Determine the (x, y) coordinate at the center of the cell enclosing the given text.  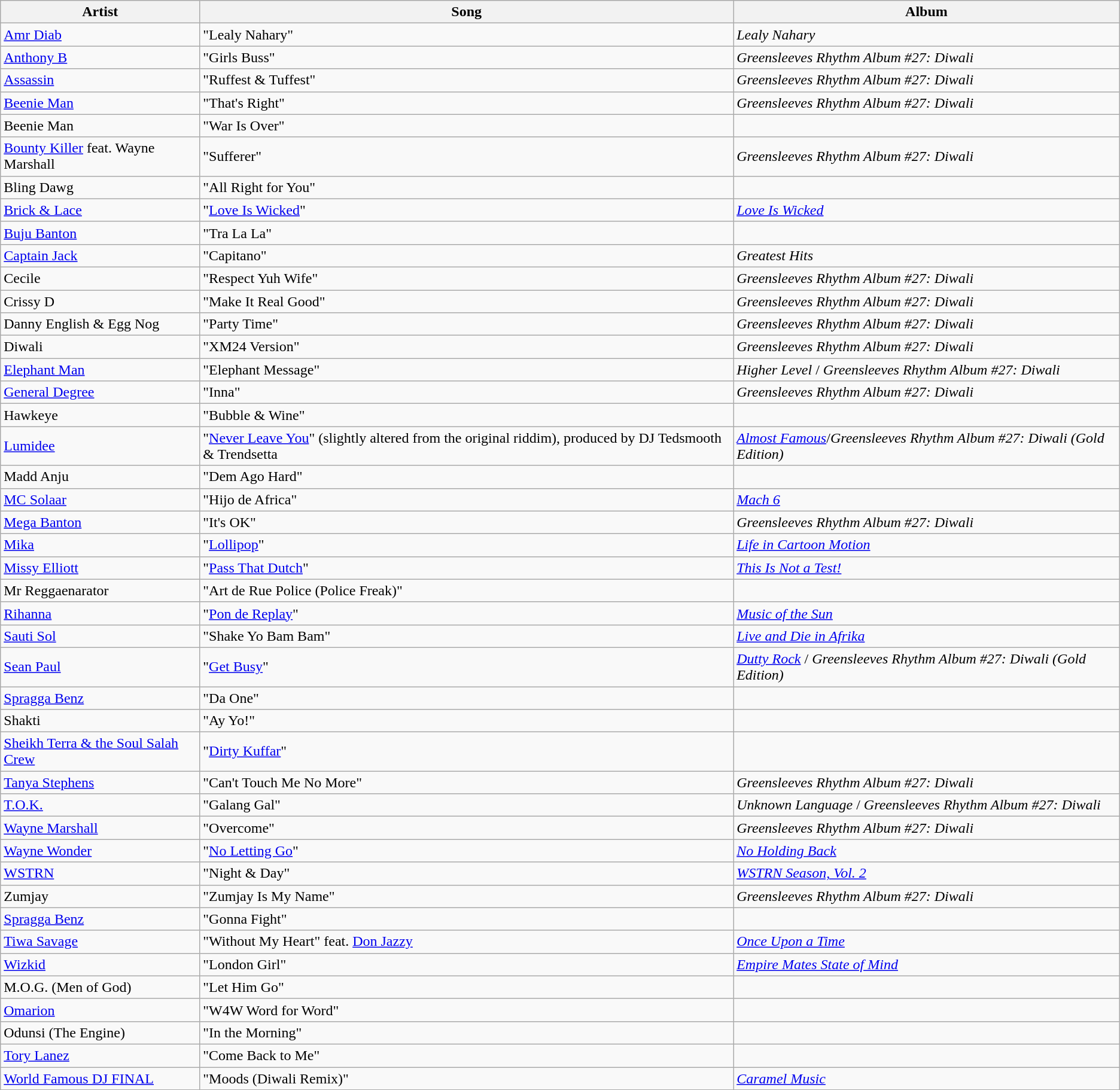
Music of the Sun (927, 613)
Lumidee (101, 446)
"Dem Ago Hard" (467, 477)
"Overcome" (467, 828)
World Famous DJ FINAL (101, 1079)
Sauti Sol (101, 636)
Almost Famous/Greensleeves Rhythm Album #27: Diwali (Gold Edition) (927, 446)
Empire Mates State of Mind (927, 964)
"Never Leave You" (slightly altered from the original riddim), produced by DJ Tedsmooth & Trendsetta (467, 446)
Life in Cartoon Motion (927, 545)
Lealy Nahary (927, 35)
Mach 6 (927, 500)
Odunsi (The Engine) (101, 1033)
"Elephant Message" (467, 370)
"Girls Buss" (467, 57)
Hawkeye (101, 415)
Sean Paul (101, 666)
T.O.K. (101, 805)
"It's OK" (467, 522)
MC Solaar (101, 500)
"Can't Touch Me No More" (467, 783)
"Lollipop" (467, 545)
Caramel Music (927, 1079)
"Without My Heart" feat. Don Jazzy (467, 942)
"Lealy Nahary" (467, 35)
"Come Back to Me" (467, 1055)
"Respect Yuh Wife" (467, 278)
"Love Is Wicked" (467, 210)
Captain Jack (101, 255)
Once Upon a Time (927, 942)
Unknown Language / Greensleeves Rhythm Album #27: Diwali (927, 805)
"Inna" (467, 392)
"Capitano" (467, 255)
"Make It Real Good" (467, 301)
"Ruffest & Tuffest" (467, 80)
M.O.G. (Men of God) (101, 987)
"Hijo de Africa" (467, 500)
"W4W Word for Word" (467, 1010)
"Gonna Fight" (467, 919)
Higher Level / Greensleeves Rhythm Album #27: Diwali (927, 370)
Song (467, 12)
WSTRN (101, 873)
"XM24 Version" (467, 347)
Assassin (101, 80)
Tiwa Savage (101, 942)
"Moods (Diwali Remix)" (467, 1079)
"Da One" (467, 698)
Greatest Hits (927, 255)
"Party Time" (467, 324)
"Pass That Dutch" (467, 568)
"Bubble & Wine" (467, 415)
Sheikh Terra & the Soul Salah Crew (101, 751)
"Night & Day" (467, 873)
Love Is Wicked (927, 210)
Wizkid (101, 964)
"London Girl" (467, 964)
Wayne Wonder (101, 851)
Dutty Rock / Greensleeves Rhythm Album #27: Diwali (Gold Edition) (927, 666)
Shakti (101, 721)
"Get Busy" (467, 666)
This Is Not a Test! (927, 568)
Crissy D (101, 301)
"Galang Gal" (467, 805)
Wayne Marshall (101, 828)
Madd Anju (101, 477)
Elephant Man (101, 370)
"War Is Over" (467, 126)
Artist (101, 12)
"Art de Rue Police (Police Freak)" (467, 590)
"Tra La La" (467, 233)
Live and Die in Afrika (927, 636)
Missy Elliott (101, 568)
Buju Banton (101, 233)
Zumjay (101, 896)
"Dirty Kuffar" (467, 751)
Amr Diab (101, 35)
WSTRN Season, Vol. 2 (927, 873)
Brick & Lace (101, 210)
"That's Right" (467, 103)
Tory Lanez (101, 1055)
"Sufferer" (467, 157)
Tanya Stephens (101, 783)
"Ay Yo!" (467, 721)
"Zumjay Is My Name" (467, 896)
Danny English & Egg Nog (101, 324)
"In the Morning" (467, 1033)
Diwali (101, 347)
Rihanna (101, 613)
Mega Banton (101, 522)
Bling Dawg (101, 187)
Anthony B (101, 57)
Mr Reggaenarator (101, 590)
"All Right for You" (467, 187)
Omarion (101, 1010)
"No Letting Go" (467, 851)
"Pon de Replay" (467, 613)
Bounty Killer feat. Wayne Marshall (101, 157)
Album (927, 12)
"Let Him Go" (467, 987)
Mika (101, 545)
Cecile (101, 278)
No Holding Back (927, 851)
"Shake Yo Bam Bam" (467, 636)
General Degree (101, 392)
